Detect which cell encompasses the target text, then output its (X, Y) center coordinate. 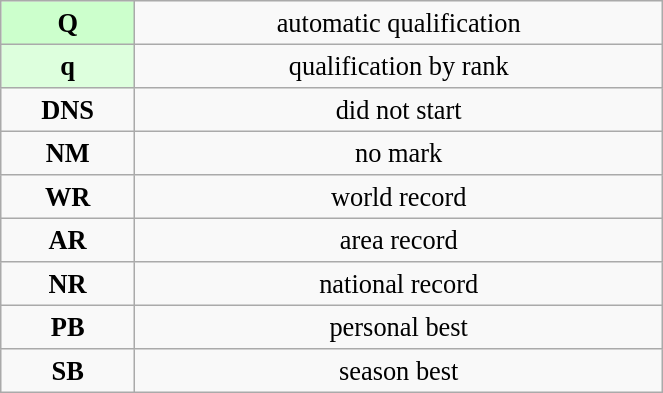
national record (399, 284)
personal best (399, 327)
PB (68, 327)
did not start (399, 109)
no mark (399, 153)
world record (399, 197)
AR (68, 240)
DNS (68, 109)
season best (399, 371)
NM (68, 153)
automatic qualification (399, 22)
SB (68, 371)
WR (68, 197)
area record (399, 240)
Q (68, 22)
NR (68, 284)
qualification by rank (399, 66)
q (68, 66)
